Capture the cell that displays the provided text and extract its [x, y] central coordinate. 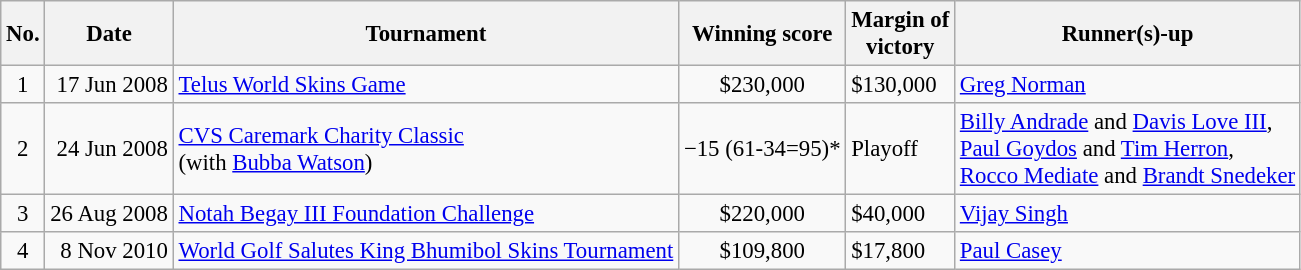
26 Aug 2008 [109, 214]
No. [23, 34]
$109,800 [762, 251]
World Golf Salutes King Bhumibol Skins Tournament [426, 251]
Notah Begay III Foundation Challenge [426, 214]
$130,000 [900, 85]
1 [23, 85]
3 [23, 214]
CVS Caremark Charity Classic(with Bubba Watson) [426, 149]
Margin ofvictory [900, 34]
$230,000 [762, 85]
−15 (61-34=95)* [762, 149]
4 [23, 251]
Tournament [426, 34]
Greg Norman [1128, 85]
2 [23, 149]
17 Jun 2008 [109, 85]
$40,000 [900, 214]
Runner(s)-up [1128, 34]
$17,800 [900, 251]
$220,000 [762, 214]
Winning score [762, 34]
8 Nov 2010 [109, 251]
Paul Casey [1128, 251]
Date [109, 34]
Playoff [900, 149]
Telus World Skins Game [426, 85]
Vijay Singh [1128, 214]
Billy Andrade and Davis Love III, Paul Goydos and Tim Herron, Rocco Mediate and Brandt Snedeker [1128, 149]
24 Jun 2008 [109, 149]
